Locate the cell with the specified text and output its (x, y) center coordinate. 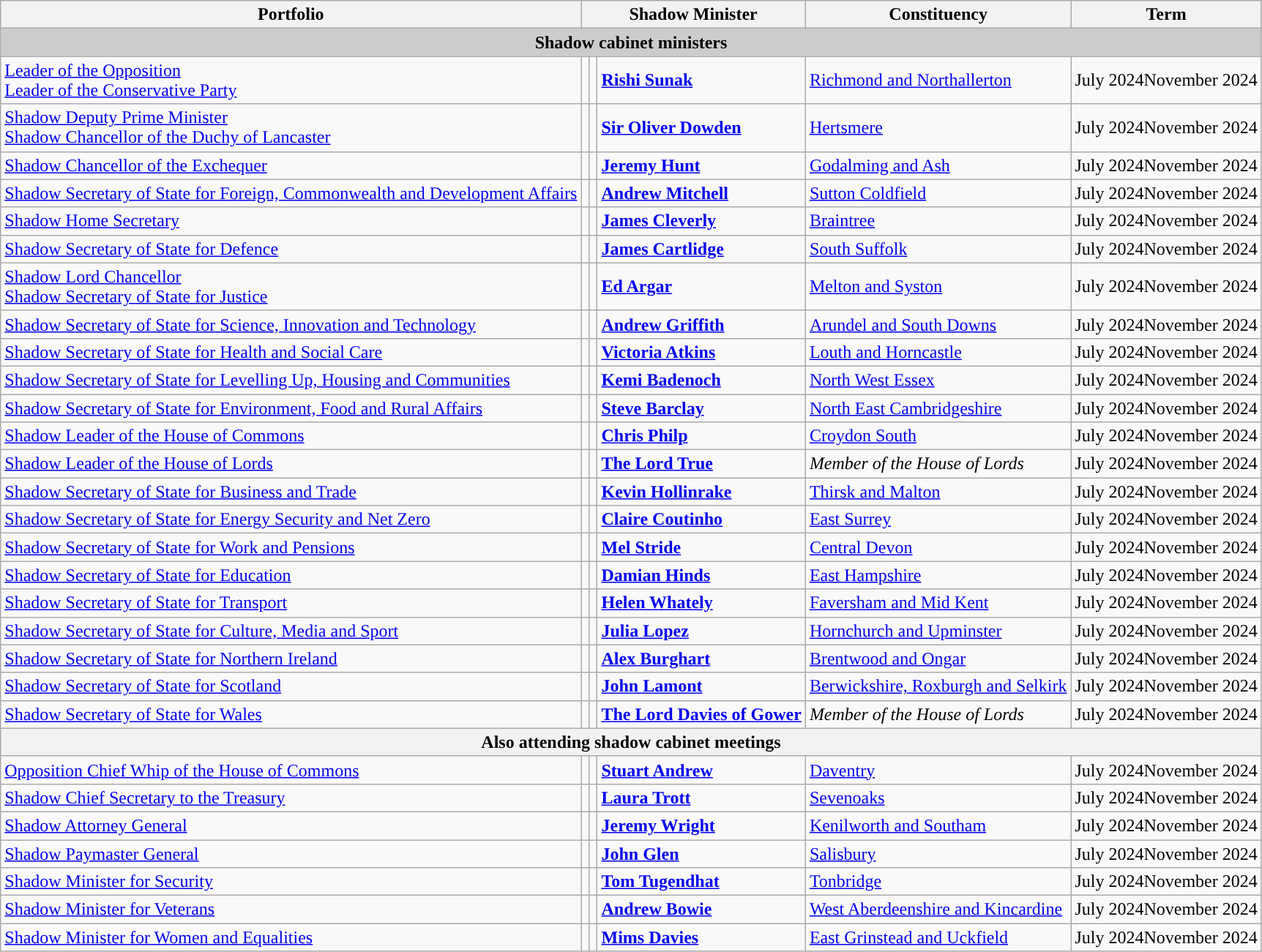
Tonbridge (938, 882)
Julia Lopez (701, 631)
Arundel and South Downs (938, 324)
Shadow cabinet ministers (631, 42)
Constituency (938, 15)
Hornchurch and Upminster (938, 631)
Shadow Minister for Women and Equalities (291, 937)
Mims Davies (701, 937)
Shadow Secretary of State for Work and Pensions (291, 547)
Term (1166, 15)
Opposition Chief Whip of the House of Commons (291, 770)
Andrew Mitchell (701, 193)
Shadow Secretary of State for Science, Innovation and Technology (291, 324)
East Hampshire (938, 575)
Andrew Bowie (701, 910)
Shadow Paymaster General (291, 854)
John Glen (701, 854)
Richmond and Northallerton (938, 80)
Portfolio (291, 15)
Brentwood and Ongar (938, 659)
The Lord Davies of Gower (701, 714)
Hertsmere (938, 127)
Shadow Lord ChancellorShadow Secretary of State for Justice (291, 287)
Jeremy Wright (701, 825)
Shadow Attorney General (291, 825)
Central Devon (938, 547)
Chris Philp (701, 436)
Kevin Hollinrake (701, 492)
Melton and Syston (938, 287)
Shadow Home Secretary (291, 221)
James Cleverly (701, 221)
West Aberdeenshire and Kincardine (938, 910)
Shadow Secretary of State for Northern Ireland (291, 659)
Thirsk and Malton (938, 492)
Kemi Badenoch (701, 380)
North East Cambridgeshire (938, 408)
Victoria Atkins (701, 352)
Sevenoaks (938, 798)
Shadow Secretary of State for Defence (291, 249)
Claire Coutinho (701, 520)
Shadow Secretary of State for Scotland (291, 686)
Shadow Minister for Veterans (291, 910)
Salisbury (938, 854)
Shadow Secretary of State for Foreign, Commonwealth and Development Affairs (291, 193)
Ed Argar (701, 287)
Shadow Leader of the House of Commons (291, 436)
Kenilworth and Southam (938, 825)
Damian Hinds (701, 575)
Shadow Deputy Prime MinisterShadow Chancellor of the Duchy of Lancaster (291, 127)
Godalming and Ash (938, 165)
John Lamont (701, 686)
Leader of the OppositionLeader of the Conservative Party (291, 80)
East Surrey (938, 520)
Daventry (938, 770)
Jeremy Hunt (701, 165)
Stuart Andrew (701, 770)
Helen Whately (701, 603)
Shadow Minister (693, 15)
Louth and Horncastle (938, 352)
Shadow Secretary of State for Health and Social Care (291, 352)
Andrew Griffith (701, 324)
East Grinstead and Uckfield (938, 937)
Alex Burghart (701, 659)
Steve Barclay (701, 408)
Shadow Secretary of State for Transport (291, 603)
North West Essex (938, 380)
James Cartlidge (701, 249)
Shadow Minister for Security (291, 882)
Braintree (938, 221)
Croydon South (938, 436)
Tom Tugendhat (701, 882)
Shadow Secretary of State for Energy Security and Net Zero (291, 520)
The Lord True (701, 464)
Shadow Secretary of State for Culture, Media and Sport (291, 631)
Berwickshire, Roxburgh and Selkirk (938, 686)
Mel Stride (701, 547)
Also attending shadow cabinet meetings (631, 742)
Shadow Secretary of State for Business and Trade (291, 492)
Shadow Secretary of State for Education (291, 575)
Sutton Coldfield (938, 193)
Shadow Chief Secretary to the Treasury (291, 798)
Shadow Secretary of State for Wales (291, 714)
Sir Oliver Dowden (701, 127)
Faversham and Mid Kent (938, 603)
Laura Trott (701, 798)
Shadow Secretary of State for Environment, Food and Rural Affairs (291, 408)
South Suffolk (938, 249)
Shadow Leader of the House of Lords (291, 464)
Shadow Secretary of State for Levelling Up, Housing and Communities (291, 380)
Rishi Sunak (701, 80)
Shadow Chancellor of the Exchequer (291, 165)
